Output the (x, y) coordinate of the center of the cell containing the given text.  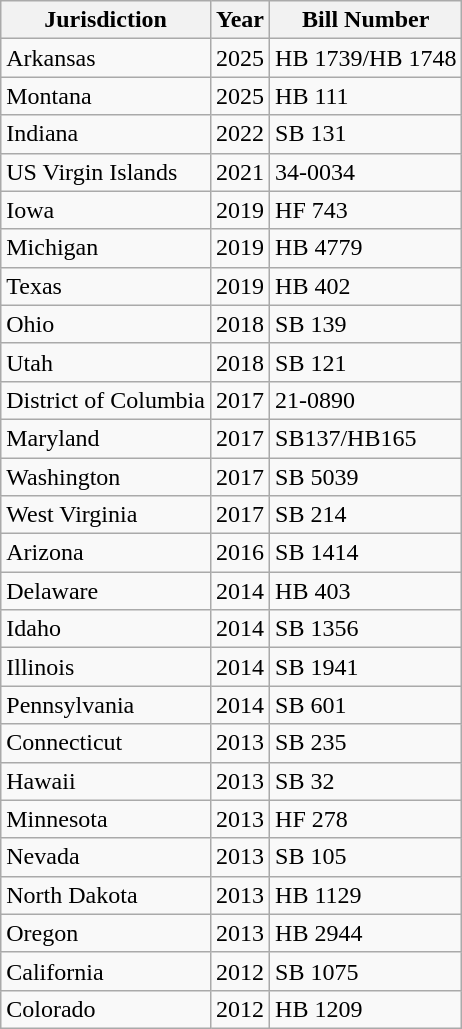
West Virginia (106, 515)
34-0034 (366, 172)
North Dakota (106, 895)
Connecticut (106, 743)
California (106, 971)
Oregon (106, 933)
HB 111 (366, 96)
SB 32 (366, 781)
Iowa (106, 210)
SB 121 (366, 362)
Arizona (106, 553)
21-0890 (366, 400)
Nevada (106, 857)
SB 214 (366, 515)
HB 1129 (366, 895)
SB137/HB165 (366, 438)
Texas (106, 286)
US Virgin Islands (106, 172)
Michigan (106, 248)
Idaho (106, 629)
HF 743 (366, 210)
HB 1739/HB 1748 (366, 58)
HB 2944 (366, 933)
Jurisdiction (106, 20)
Delaware (106, 591)
SB 105 (366, 857)
SB 601 (366, 705)
SB 1356 (366, 629)
HB 4779 (366, 248)
Year (240, 20)
Indiana (106, 134)
Washington (106, 477)
SB 131 (366, 134)
HF 278 (366, 819)
Ohio (106, 324)
2021 (240, 172)
Pennsylvania (106, 705)
Colorado (106, 1009)
SB 235 (366, 743)
SB 5039 (366, 477)
HB 402 (366, 286)
Bill Number (366, 20)
Montana (106, 96)
SB 139 (366, 324)
HB 403 (366, 591)
Arkansas (106, 58)
SB 1075 (366, 971)
Illinois (106, 667)
SB 1941 (366, 667)
District of Columbia (106, 400)
HB 1209 (366, 1009)
Minnesota (106, 819)
Maryland (106, 438)
2016 (240, 553)
Utah (106, 362)
SB 1414 (366, 553)
Hawaii (106, 781)
2022 (240, 134)
